Capture the cell that displays the provided text and extract its (x, y) central coordinate. 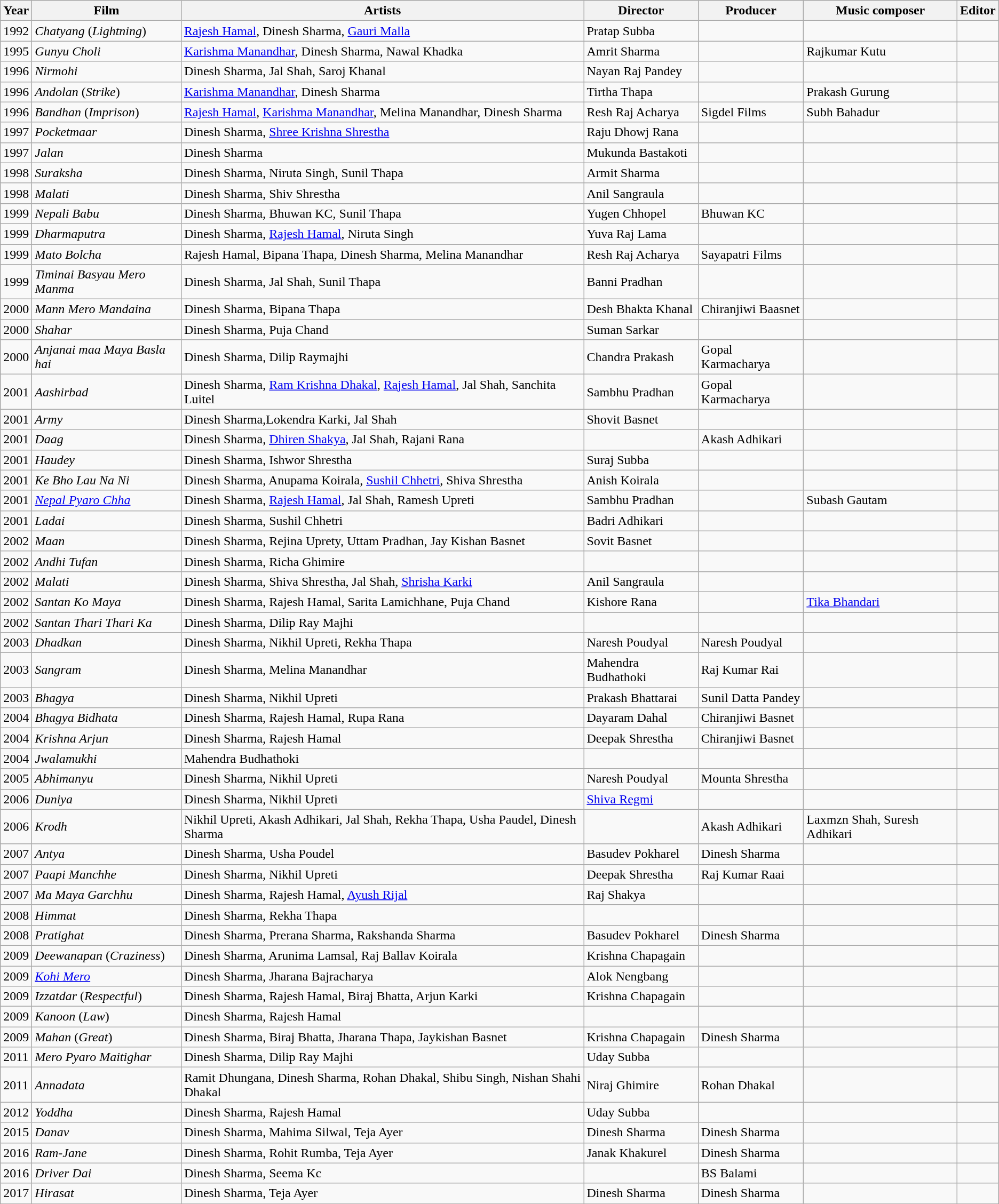
Suman Sarkar (641, 330)
Shahar (107, 330)
Santan Thari Thari Ka (107, 623)
1995 (16, 51)
Dharmaputra (107, 234)
1992 (16, 31)
Bandhan (Imprison) (107, 112)
Dinesh Sharma, Anupama Koirala, Sushil Chhetri, Shiva Shrestha (382, 480)
Timinai Basyau Mero Manma (107, 282)
Film (107, 11)
Sigdel Films (750, 112)
Rajkumar Kutu (881, 51)
Dinesh Sharma, Rejina Uprety, Uttam Pradhan, Jay Kishan Basnet (382, 541)
Rajesh Hamal, Karishma Manandhar, Melina Manandhar, Dinesh Sharma (382, 112)
Krodh (107, 827)
Mann Mero Mandaina (107, 309)
Mero Pyaro Maitighar (107, 1057)
Antya (107, 854)
Tirtha Thapa (641, 92)
Dinesh Sharma, Shree Krishna Shrestha (382, 132)
Badri Adhikari (641, 521)
Raju Dhowj Rana (641, 132)
Dhadkan (107, 643)
Deewanapan (Craziness) (107, 955)
Dinesh Sharma, Seema Kc (382, 1173)
Gunyu Choli (107, 51)
Nikhil Upreti, Akash Adhikari, Jal Shah, Rekha Thapa, Usha Paudel, Dinesh Sharma (382, 827)
Dinesh Sharma, Rajesh Hamal, Rupa Rana (382, 718)
Haudey (107, 460)
Bhagya (107, 698)
Laxmzn Shah, Suresh Adhikari (881, 827)
Bhuwan KC (750, 213)
Izzatdar (Respectful) (107, 996)
2017 (16, 1193)
Desh Bhakta Khanal (641, 309)
Anish Koirala (641, 480)
2015 (16, 1133)
Annadata (107, 1085)
Dinesh Sharma, Rajesh Hamal, Niruta Singh (382, 234)
Bhagya Bidhata (107, 718)
Ladai (107, 521)
Niraj Ghimire (641, 1085)
Yuva Raj Lama (641, 234)
2012 (16, 1112)
Sayapatri Films (750, 254)
Dinesh Sharma, Richa Ghimire (382, 561)
Dinesh Sharma, Nikhil Upreti, Rekha Thapa (382, 643)
Nepal Pyaro Chha (107, 500)
Paapi Manchhe (107, 874)
Dinesh Sharma, Ishwor Shrestha (382, 460)
Raj Kumar Rai (750, 670)
Army (107, 419)
Dinesh Sharma, Biraj Bhatta, Jharana Thapa, Jaykishan Basnet (382, 1037)
Mukunda Bastakoti (641, 153)
Dinesh Sharma, Rekha Thapa (382, 915)
Dinesh Sharma,Lokendra Karki, Jal Shah (382, 419)
Jwalamukhi (107, 759)
Prakash Gurung (881, 92)
Yugen Chhopel (641, 213)
Amrit Sharma (641, 51)
Krishna Arjun (107, 738)
Rajesh Hamal, Dinesh Sharma, Gauri Malla (382, 31)
Producer (750, 11)
Raj Shakya (641, 895)
Director (641, 11)
Dinesh Sharma, Mahima Silwal, Teja Ayer (382, 1133)
Nayan Raj Pandey (641, 71)
Santan Ko Maya (107, 602)
Dinesh Sharma, Melina Manandhar (382, 670)
Dinesh Sharma, Shiv Shrestha (382, 193)
Dinesh Sharma, Rohit Rumba, Teja Ayer (382, 1153)
Ram-Jane (107, 1153)
Daag (107, 440)
Dinesh Sharma, Niruta Singh, Sunil Thapa (382, 173)
Suraksha (107, 173)
Nirmohi (107, 71)
Chiranjiwi Baasnet (750, 309)
Dinesh Sharma, Rajesh Hamal, Sarita Lamichhane, Puja Chand (382, 602)
Suraj Subba (641, 460)
Shovit Basnet (641, 419)
Rohan Dhakal (750, 1085)
Subh Bahadur (881, 112)
Alok Nengbang (641, 976)
Karishma Manandhar, Dinesh Sharma (382, 92)
Dinesh Sharma, Sushil Chhetri (382, 521)
Banni Pradhan (641, 282)
Duniya (107, 799)
Andolan (Strike) (107, 92)
Dinesh Sharma, Rajesh Hamal, Biraj Bhatta, Arjun Karki (382, 996)
Rajesh Hamal, Bipana Thapa, Dinesh Sharma, Melina Manandhar (382, 254)
Dinesh Sharma, Jal Shah, Saroj Khanal (382, 71)
Mahan (Great) (107, 1037)
Music composer (881, 11)
Armit Sharma (641, 173)
Dinesh Sharma, Jharana Bajracharya (382, 976)
Nepali Babu (107, 213)
Driver Dai (107, 1173)
Editor (978, 11)
Chandra Prakash (641, 357)
Dinesh Sharma, Dilip Raymajhi (382, 357)
Mounta Shrestha (750, 779)
Kohi Mero (107, 976)
Janak Khakurel (641, 1153)
Dayaram Dahal (641, 718)
Prakash Bhattarai (641, 698)
Dinesh Sharma, Arunima Lamsal, Raj Ballav Koirala (382, 955)
Raj Kumar Raai (750, 874)
Dinesh Sharma, Bipana Thapa (382, 309)
Sangram (107, 670)
Andhi Tufan (107, 561)
Kishore Rana (641, 602)
Aashirbad (107, 392)
2005 (16, 779)
Sovit Basnet (641, 541)
Dinesh Sharma, Rajesh Hamal, Jal Shah, Ramesh Upreti (382, 500)
Dinesh Sharma, Jal Shah, Sunil Thapa (382, 282)
Artists (382, 11)
Year (16, 11)
Ramit Dhungana, Dinesh Sharma, Rohan Dhakal, Shibu Singh, Nishan Shahi Dhakal (382, 1085)
Mato Bolcha (107, 254)
Kanoon (Law) (107, 1017)
Abhimanyu (107, 779)
Danav (107, 1133)
Dinesh Sharma, Dhiren Shakya, Jal Shah, Rajani Rana (382, 440)
Hirasat (107, 1193)
Dinesh Sharma, Rajesh Hamal, Ayush Rijal (382, 895)
Yoddha (107, 1112)
Jalan (107, 153)
Himmat (107, 915)
Pratighat (107, 935)
Tika Bhandari (881, 602)
Dinesh Sharma, Usha Poudel (382, 854)
Dinesh Sharma, Prerana Sharma, Rakshanda Sharma (382, 935)
Ma Maya Garchhu (107, 895)
Subash Gautam (881, 500)
BS Balami (750, 1173)
Karishma Manandhar, Dinesh Sharma, Nawal Khadka (382, 51)
Dinesh Sharma, Bhuwan KC, Sunil Thapa (382, 213)
Anjanai maa Maya Basla hai (107, 357)
Pocketmaar (107, 132)
Dinesh Sharma, Shiva Shrestha, Jal Shah, Shrisha Karki (382, 581)
Sunil Datta Pandey (750, 698)
Chatyang (Lightning) (107, 31)
Dinesh Sharma, Ram Krishna Dhakal, Rajesh Hamal, Jal Shah, Sanchita Luitel (382, 392)
Shiva Regmi (641, 799)
Ke Bho Lau Na Ni (107, 480)
Pratap Subba (641, 31)
Dinesh Sharma, Puja Chand (382, 330)
Dinesh Sharma, Teja Ayer (382, 1193)
Maan (107, 541)
